Determine the [x, y] coordinate at the center of the cell enclosing the given text.  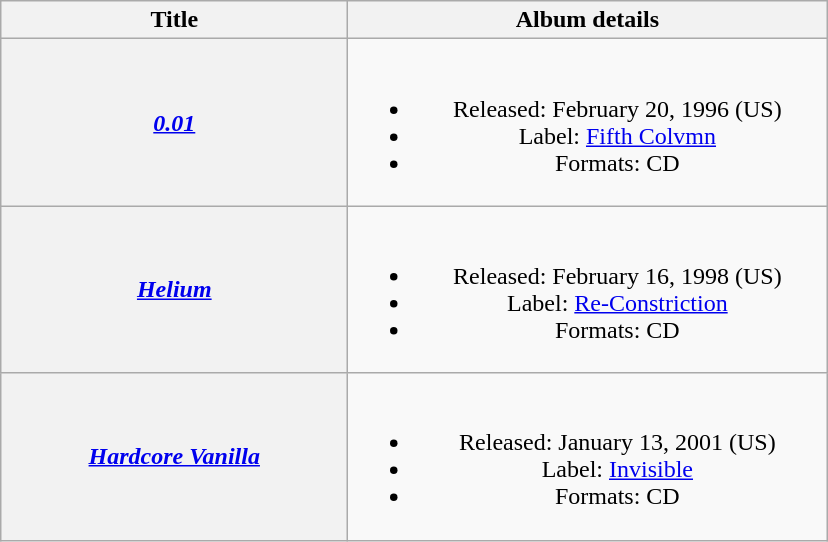
Title [174, 20]
Released: February 16, 1998 (US)Label: Re-ConstrictionFormats: CD [588, 290]
Hardcore Vanilla [174, 456]
Album details [588, 20]
Helium [174, 290]
Released: January 13, 2001 (US)Label: InvisibleFormats: CD [588, 456]
Released: February 20, 1996 (US)Label: Fifth ColvmnFormats: CD [588, 122]
0.01 [174, 122]
